Find where the given text appears and provide that cell's center as [X, Y] coordinate. 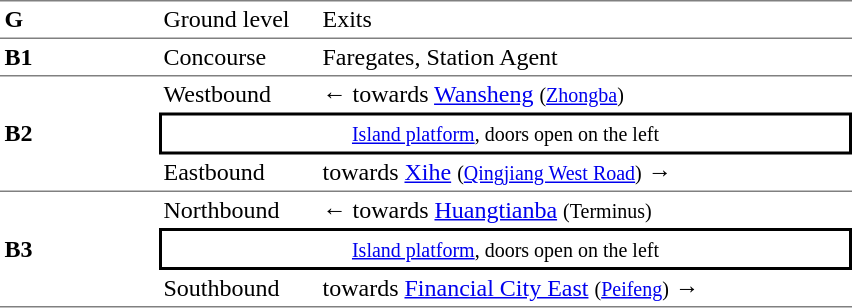
Southbound [238, 289]
Northbound [238, 210]
towards Financial City East (Peifeng) → [585, 289]
← towards Huangtianba (Terminus) [585, 210]
towards Xihe (Qingjiang West Road) → [585, 173]
Ground level [238, 20]
Exits [585, 20]
B2 [80, 134]
Westbound [238, 94]
Concourse [238, 58]
B1 [80, 58]
← towards Wansheng (Zhongba) [585, 94]
Faregates, Station Agent [585, 58]
Eastbound [238, 173]
G [80, 20]
B3 [80, 250]
